Pinpoint the cell where the given text exists, returning its [x, y] midpoint coordinate. 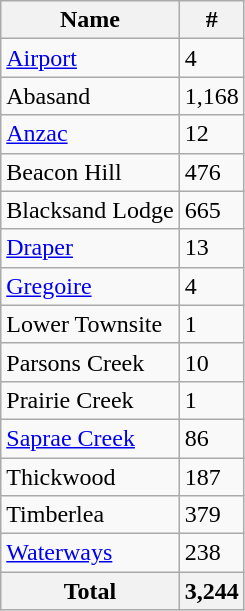
Total [90, 591]
Gregoire [90, 286]
Blacksand Lodge [90, 210]
Abasand [90, 96]
13 [212, 248]
379 [212, 515]
Beacon Hill [90, 172]
665 [212, 210]
238 [212, 553]
Waterways [90, 553]
Anzac [90, 134]
1,168 [212, 96]
187 [212, 477]
Airport [90, 58]
Parsons Creek [90, 362]
Lower Townsite [90, 324]
12 [212, 134]
Saprae Creek [90, 438]
3,244 [212, 591]
# [212, 20]
Prairie Creek [90, 400]
10 [212, 362]
Name [90, 20]
Timberlea [90, 515]
476 [212, 172]
Thickwood [90, 477]
86 [212, 438]
Draper [90, 248]
